Pinpoint the cell where the given text exists, returning its (X, Y) midpoint coordinate. 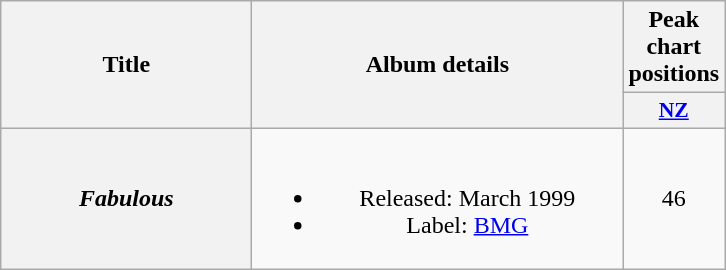
Title (126, 65)
Peak chart positions (674, 47)
NZ (674, 111)
Released: March 1999Label: BMG (438, 198)
Fabulous (126, 198)
Album details (438, 65)
46 (674, 198)
